From the cell containing the given text, extract its center point as (x, y) coordinate. 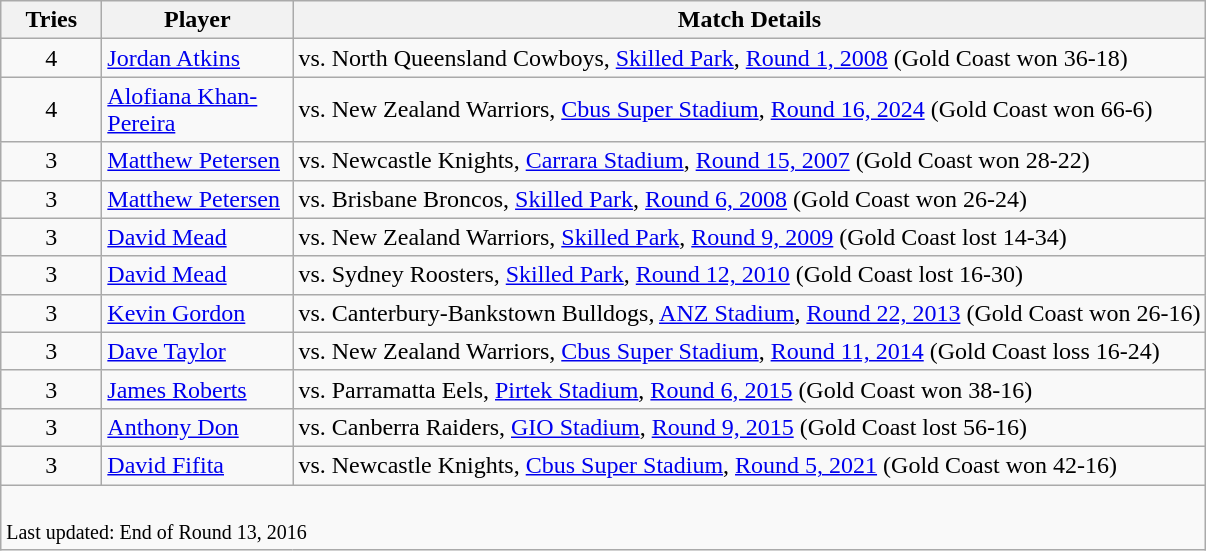
vs. Newcastle Knights, Carrara Stadium, Round 15, 2007 (Gold Coast won 28-22) (750, 161)
Tries (52, 20)
Anthony Don (198, 427)
Last updated: End of Round 13, 2016 (604, 516)
vs. Brisbane Broncos, Skilled Park, Round 6, 2008 (Gold Coast won 26-24) (750, 199)
vs. New Zealand Warriors, Cbus Super Stadium, Round 16, 2024 (Gold Coast won 66-6) (750, 110)
vs. Parramatta Eels, Pirtek Stadium, Round 6, 2015 (Gold Coast won 38-16) (750, 389)
vs. New Zealand Warriors, Cbus Super Stadium, Round 11, 2014 (Gold Coast loss 16-24) (750, 351)
James Roberts (198, 389)
vs. North Queensland Cowboys, Skilled Park, Round 1, 2008 (Gold Coast won 36-18) (750, 58)
vs. Newcastle Knights, Cbus Super Stadium, Round 5, 2021 (Gold Coast won 42-16) (750, 465)
vs. Canberra Raiders, GIO Stadium, Round 9, 2015 (Gold Coast lost 56-16) (750, 427)
vs. New Zealand Warriors, Skilled Park, Round 9, 2009 (Gold Coast lost 14-34) (750, 237)
Dave Taylor (198, 351)
Match Details (750, 20)
Alofiana Khan-Pereira (198, 110)
Kevin Gordon (198, 313)
Player (198, 20)
Jordan Atkins (198, 58)
vs. Canterbury-Bankstown Bulldogs, ANZ Stadium, Round 22, 2013 (Gold Coast won 26-16) (750, 313)
vs. Sydney Roosters, Skilled Park, Round 12, 2010 (Gold Coast lost 16-30) (750, 275)
David Fifita (198, 465)
